For the text-containing cell, return its midpoint in (X, Y) coordinate format. 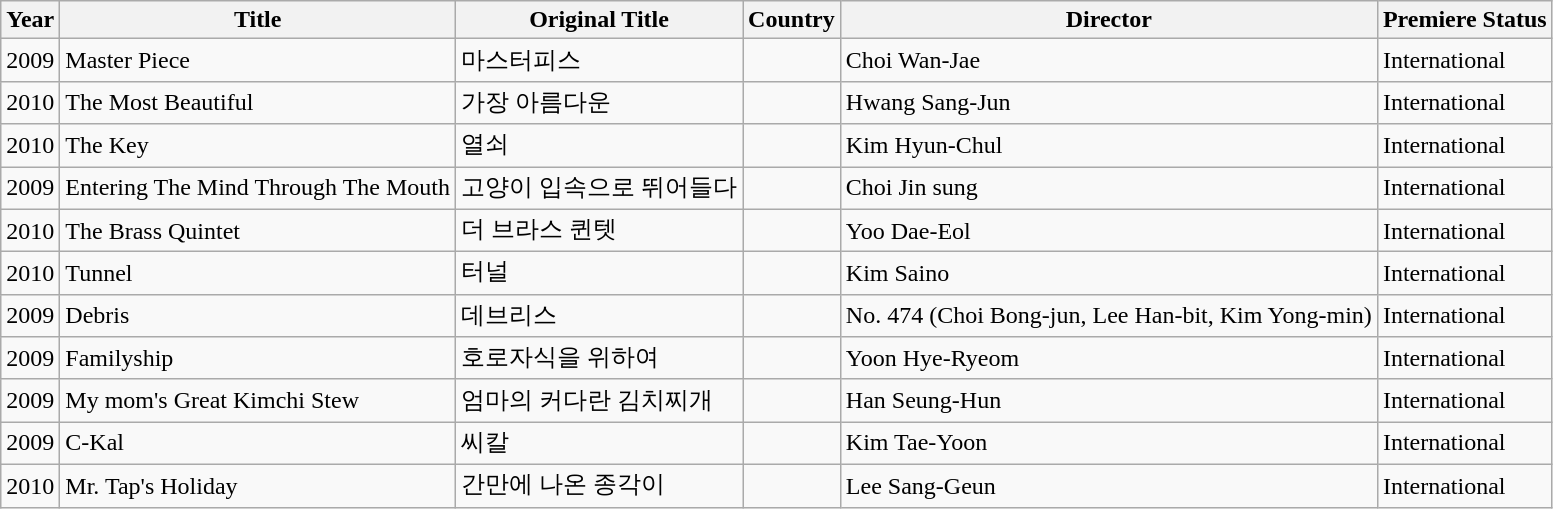
Director (1108, 20)
Premiere Status (1464, 20)
Entering The Mind Through The Mouth (258, 188)
Choi Wan-Jae (1108, 60)
Hwang Sang-Jun (1108, 102)
My mom's Great Kimchi Stew (258, 400)
No. 474 (Choi Bong-jun, Lee Han-bit, Kim Yong-min) (1108, 316)
Original Title (600, 20)
터널 (600, 274)
The Key (258, 146)
Kim Tae-Yoon (1108, 444)
호로자식을 위하여 (600, 358)
Title (258, 20)
가장 아름다운 (600, 102)
Debris (258, 316)
The Brass Quintet (258, 230)
Tunnel (258, 274)
데브리스 (600, 316)
Yoon Hye-Ryeom (1108, 358)
엄마의 커다란 김치찌개 (600, 400)
Kim Hyun-Chul (1108, 146)
간만에 나온 종각이 (600, 486)
Lee Sang-Geun (1108, 486)
씨칼 (600, 444)
Mr. Tap's Holiday (258, 486)
열쇠 (600, 146)
Choi Jin sung (1108, 188)
고양이 입속으로 뛰어들다 (600, 188)
Familyship (258, 358)
더 브라스 퀸텟 (600, 230)
Kim Saino (1108, 274)
Han Seung-Hun (1108, 400)
The Most Beautiful (258, 102)
마스터피스 (600, 60)
Yoo Dae-Eol (1108, 230)
Country (792, 20)
Master Piece (258, 60)
Year (30, 20)
C-Kal (258, 444)
